Capture the cell that displays the provided text and extract its [x, y] central coordinate. 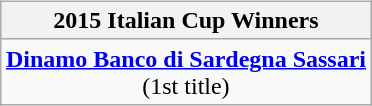
2015 Italian Cup Winners [186, 20]
Dinamo Banco di Sardegna Sassari(1st title) [186, 72]
